Detect which cell encompasses the target text, then output its (x, y) center coordinate. 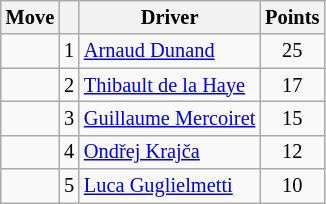
3 (69, 118)
2 (69, 85)
Move (30, 17)
Ondřej Krajča (170, 152)
Driver (170, 17)
Arnaud Dunand (170, 51)
17 (292, 85)
10 (292, 186)
Luca Guglielmetti (170, 186)
Thibault de la Haye (170, 85)
Points (292, 17)
15 (292, 118)
Guillaume Mercoiret (170, 118)
1 (69, 51)
12 (292, 152)
4 (69, 152)
25 (292, 51)
5 (69, 186)
